Pinpoint the cell where the given text exists, returning its [x, y] midpoint coordinate. 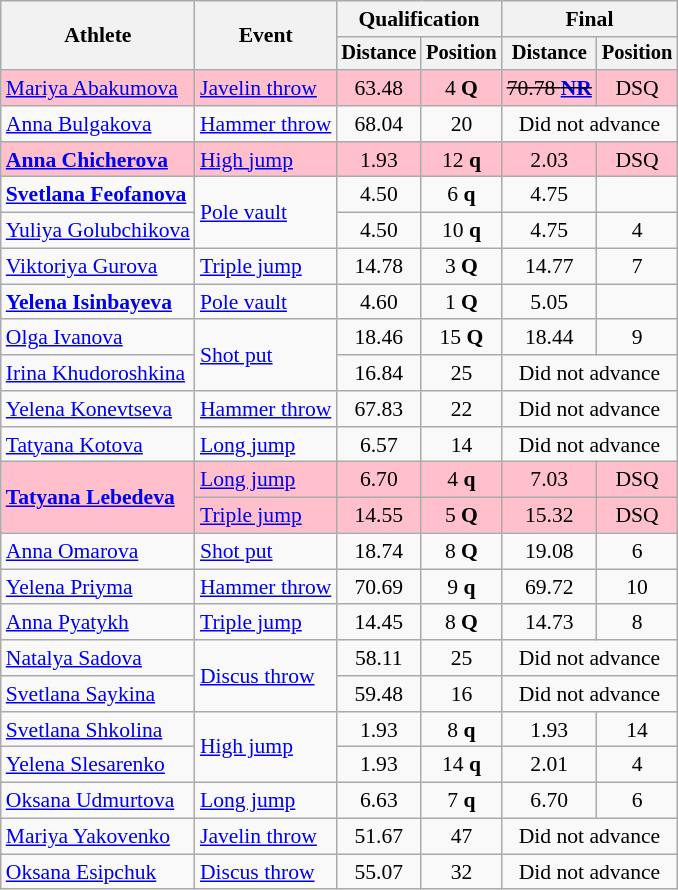
2.01 [550, 765]
Svetlana Feofanova [98, 195]
Natalya Sadova [98, 658]
Yelena Isinbayeva [98, 302]
67.83 [378, 409]
32 [461, 872]
1 Q [461, 302]
22 [461, 409]
Mariya Yakovenko [98, 837]
14.77 [550, 267]
Tatyana Kotova [98, 445]
47 [461, 837]
14.78 [378, 267]
3 Q [461, 267]
14.73 [550, 623]
Oksana Udmurtova [98, 801]
14 q [461, 765]
Anna Pyatykh [98, 623]
Irina Khudoroshkina [98, 373]
63.48 [378, 88]
7 q [461, 801]
18.44 [550, 338]
Event [266, 36]
6 q [461, 195]
Anna Bulgakova [98, 124]
55.07 [378, 872]
16.84 [378, 373]
14.55 [378, 516]
Yelena Priyma [98, 587]
4 Q [461, 88]
Final [590, 19]
15 Q [461, 338]
10 q [461, 231]
68.04 [378, 124]
12 q [461, 160]
6.63 [378, 801]
Svetlana Saykina [98, 694]
Tatyana Lebedeva [98, 498]
20 [461, 124]
Svetlana Shkolina [98, 730]
16 [461, 694]
2.03 [550, 160]
10 [637, 587]
69.72 [550, 587]
Viktoriya Gurova [98, 267]
5.05 [550, 302]
Yelena Slesarenko [98, 765]
14.45 [378, 623]
8 [637, 623]
Qualification [418, 19]
9 q [461, 587]
51.67 [378, 837]
9 [637, 338]
18.74 [378, 552]
70.78 NR [550, 88]
Oksana Esipchuk [98, 872]
6.57 [378, 445]
58.11 [378, 658]
Yuliya Golubchikova [98, 231]
7.03 [550, 480]
70.69 [378, 587]
Olga Ivanova [98, 338]
19.08 [550, 552]
59.48 [378, 694]
5 Q [461, 516]
Anna Omarova [98, 552]
7 [637, 267]
8 q [461, 730]
18.46 [378, 338]
Anna Chicherova [98, 160]
15.32 [550, 516]
Athlete [98, 36]
Yelena Konevtseva [98, 409]
Mariya Abakumova [98, 88]
4 q [461, 480]
4.60 [378, 302]
